For the text-containing cell, return its midpoint in (X, Y) coordinate format. 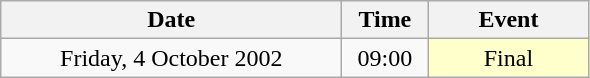
Date (172, 20)
Event (508, 20)
Friday, 4 October 2002 (172, 58)
Time (385, 20)
09:00 (385, 58)
Final (508, 58)
